Search for the cell housing the specified text and yield its [x, y] center coordinate. 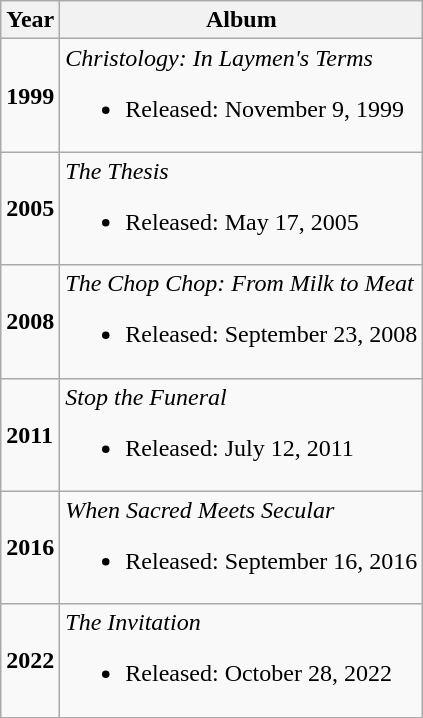
Stop the FuneralReleased: July 12, 2011 [242, 434]
2008 [30, 322]
Album [242, 20]
The Chop Chop: From Milk to MeatReleased: September 23, 2008 [242, 322]
1999 [30, 96]
The InvitationReleased: October 28, 2022 [242, 660]
2022 [30, 660]
When Sacred Meets SecularReleased: September 16, 2016 [242, 548]
2005 [30, 208]
Christology: In Laymen's TermsReleased: November 9, 1999 [242, 96]
Year [30, 20]
2011 [30, 434]
The ThesisReleased: May 17, 2005 [242, 208]
2016 [30, 548]
